Provide the [X, Y] coordinate of the cell's center where the given text is located.  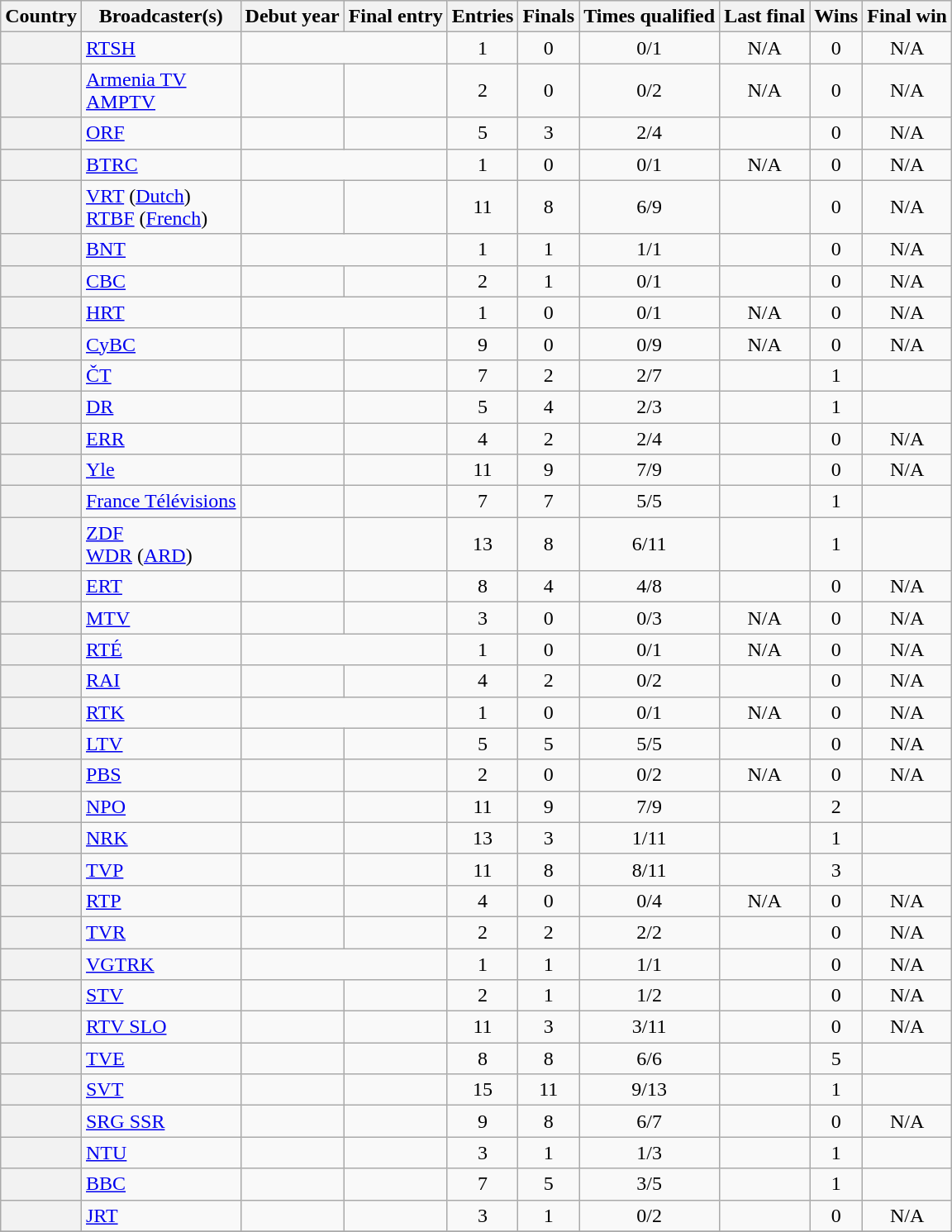
RTV SLO [160, 1027]
RTK [160, 712]
BNT [160, 250]
MTV [160, 618]
NTU [160, 1153]
VGTRK [160, 964]
RAI [160, 681]
RTÉ [160, 649]
0/4 [650, 901]
RTP [160, 901]
CBC [160, 281]
TVP [160, 869]
TVE [160, 1058]
Final win [907, 17]
Wins [836, 17]
6/7 [650, 1121]
2/3 [650, 407]
1/2 [650, 996]
Country [41, 17]
Armenia TV AMPTV [160, 91]
Debut year [293, 17]
Yle [160, 470]
TVR [160, 932]
STV [160, 996]
9/13 [650, 1090]
15 [483, 1090]
2/2 [650, 932]
4/8 [650, 587]
ČT [160, 375]
NRK [160, 838]
NPO [160, 806]
3/11 [650, 1027]
France Télévisions [160, 502]
ORF [160, 133]
CyBC [160, 344]
6/11 [650, 544]
SRG SSR [160, 1121]
1/3 [650, 1153]
2/7 [650, 375]
HRT [160, 312]
PBS [160, 775]
Times qualified [650, 17]
Final entry [395, 17]
Entries [483, 17]
6/6 [650, 1058]
ZDF WDR (ARD) [160, 544]
BBC [160, 1184]
0/3 [650, 618]
ERT [160, 587]
RTSH [160, 48]
BTRC [160, 164]
0/9 [650, 344]
ERR [160, 439]
Finals [549, 17]
JRT [160, 1215]
Last final [765, 17]
8/11 [650, 869]
1/11 [650, 838]
VRT (Dutch)RTBF (French) [160, 207]
3/5 [650, 1184]
LTV [160, 744]
DR [160, 407]
Broadcaster(s) [160, 17]
SVT [160, 1090]
6/9 [650, 207]
